Capture the cell that displays the provided text and extract its [X, Y] central coordinate. 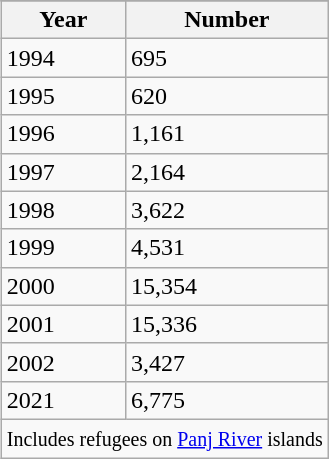
1,161 [226, 134]
1997 [63, 172]
4,531 [226, 248]
1998 [63, 210]
Number [226, 20]
15,336 [226, 324]
2001 [63, 324]
Year [63, 20]
695 [226, 58]
3,622 [226, 210]
1994 [63, 58]
15,354 [226, 286]
6,775 [226, 400]
1995 [63, 96]
2021 [63, 400]
2002 [63, 362]
620 [226, 96]
3,427 [226, 362]
1999 [63, 248]
2,164 [226, 172]
Includes refugees on Panj River islands [164, 438]
1996 [63, 134]
2000 [63, 286]
